Extract the (X, Y) coordinate from the center of the cell holding the provided text.  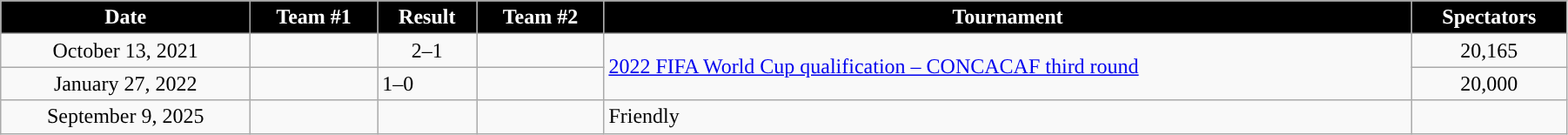
1–0 (427, 84)
Friendly (1008, 117)
20,000 (1489, 84)
October 13, 2021 (125, 51)
Tournament (1008, 17)
Date (125, 17)
Team #2 (540, 17)
September 9, 2025 (125, 117)
2–1 (427, 51)
Spectators (1489, 17)
January 27, 2022 (125, 84)
Team #1 (314, 17)
20,165 (1489, 51)
2022 FIFA World Cup qualification – CONCACAF third round (1008, 67)
Result (427, 17)
